Scan for the cell matching the given text and deliver its (x, y) coordinate at center. 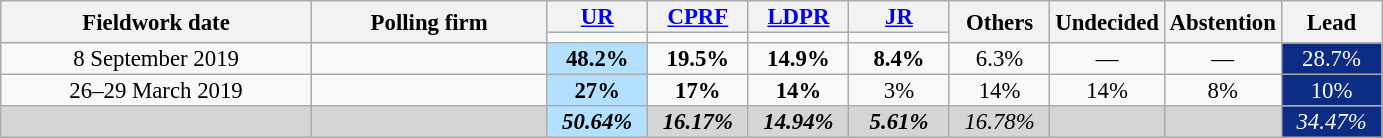
48.2% (598, 59)
27% (598, 91)
8.4% (900, 59)
Lead (1332, 22)
LDPR (798, 17)
28.7% (1332, 59)
Fieldwork date (156, 22)
Undecided (1107, 22)
17% (698, 91)
Others (1000, 22)
3% (900, 91)
16.17% (698, 122)
34.47% (1332, 122)
14.9% (798, 59)
14.94% (798, 122)
16.78% (1000, 122)
8% (1222, 91)
19.5% (698, 59)
50.64% (598, 122)
Abstention (1222, 22)
8 September 2019 (156, 59)
26–29 March 2019 (156, 91)
6.3% (1000, 59)
UR (598, 17)
JR (900, 17)
5.61% (900, 122)
10% (1332, 91)
Polling firm (429, 22)
CPRF (698, 17)
